Pinpoint the cell where the given text exists, returning its (x, y) midpoint coordinate. 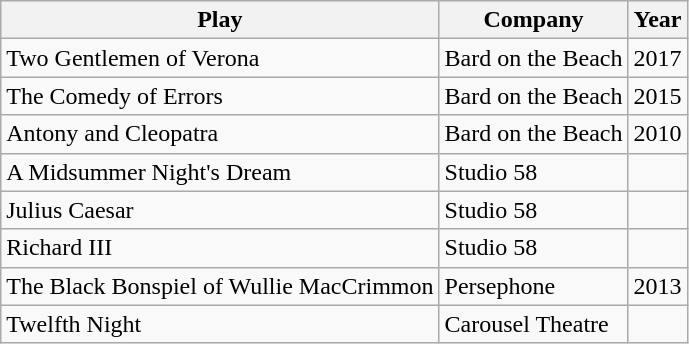
2015 (658, 96)
Persephone (534, 286)
Twelfth Night (220, 324)
Antony and Cleopatra (220, 134)
The Black Bonspiel of Wullie MacCrimmon (220, 286)
2010 (658, 134)
Company (534, 20)
Julius Caesar (220, 210)
Richard III (220, 248)
2017 (658, 58)
Carousel Theatre (534, 324)
Play (220, 20)
2013 (658, 286)
Year (658, 20)
A Midsummer Night's Dream (220, 172)
Two Gentlemen of Verona (220, 58)
The Comedy of Errors (220, 96)
